Detect which cell encompasses the target text, then output its (x, y) center coordinate. 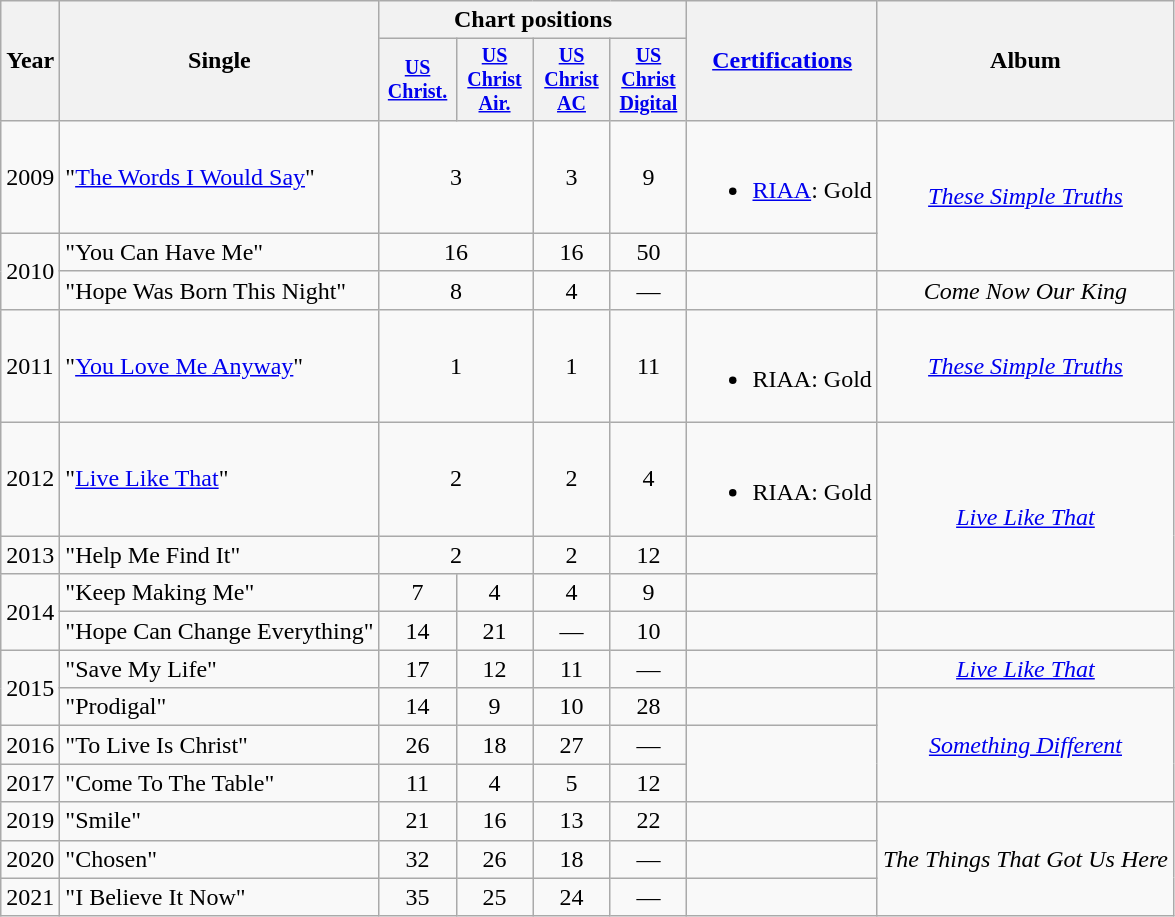
"Come To The Table" (220, 783)
"Smile" (220, 821)
24 (572, 897)
"To Live Is Christ" (220, 745)
2009 (30, 176)
"Hope Was Born This Night" (220, 290)
2020 (30, 859)
8 (456, 290)
50 (648, 252)
7 (418, 593)
5 (572, 783)
13 (572, 821)
25 (494, 897)
"Live Like That" (220, 480)
17 (418, 669)
2013 (30, 555)
27 (572, 745)
Chart positions (533, 20)
"Save My Life" (220, 669)
USChristAir. (494, 80)
2019 (30, 821)
Year (30, 61)
2021 (30, 897)
2012 (30, 480)
"Prodigal" (220, 707)
"The Words I Would Say" (220, 176)
2017 (30, 783)
35 (418, 897)
"Keep Making Me" (220, 593)
USChrist. (418, 80)
USChristAC (572, 80)
"Chosen" (220, 859)
"You Can Have Me" (220, 252)
28 (648, 707)
2015 (30, 688)
"Hope Can Change Everything" (220, 631)
2016 (30, 745)
"I Believe It Now" (220, 897)
The Things That Got Us Here (1025, 859)
"Help Me Find It" (220, 555)
Certifications (782, 61)
Single (220, 61)
Album (1025, 61)
32 (418, 859)
Something Different (1025, 745)
2014 (30, 612)
22 (648, 821)
2010 (30, 271)
USChristDigital (648, 80)
Come Now Our King (1025, 290)
"You Love Me Anyway" (220, 366)
2011 (30, 366)
